Provide the [x, y] coordinate of the cell's center where the given text is located.  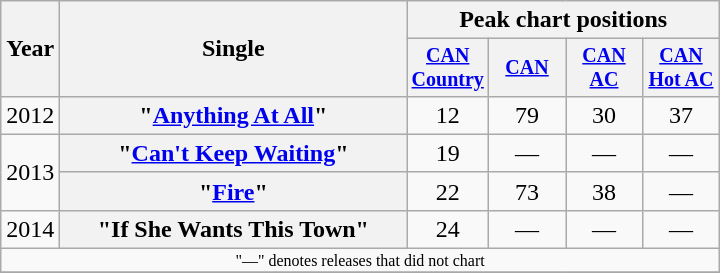
"If She Wants This Town" [234, 229]
12 [448, 115]
30 [604, 115]
"Fire" [234, 191]
37 [680, 115]
"Anything At All" [234, 115]
CANHot AC [680, 68]
22 [448, 191]
2013 [30, 172]
Year [30, 49]
73 [528, 191]
2014 [30, 229]
2012 [30, 115]
79 [528, 115]
Peak chart positions [564, 20]
38 [604, 191]
CANAC [604, 68]
19 [448, 153]
24 [448, 229]
CAN Country [448, 68]
Single [234, 49]
CAN [528, 68]
"Can't Keep Waiting" [234, 153]
"—" denotes releases that did not chart [360, 261]
